Return the (x, y) coordinate for the center point of the cell that contains the specified text.  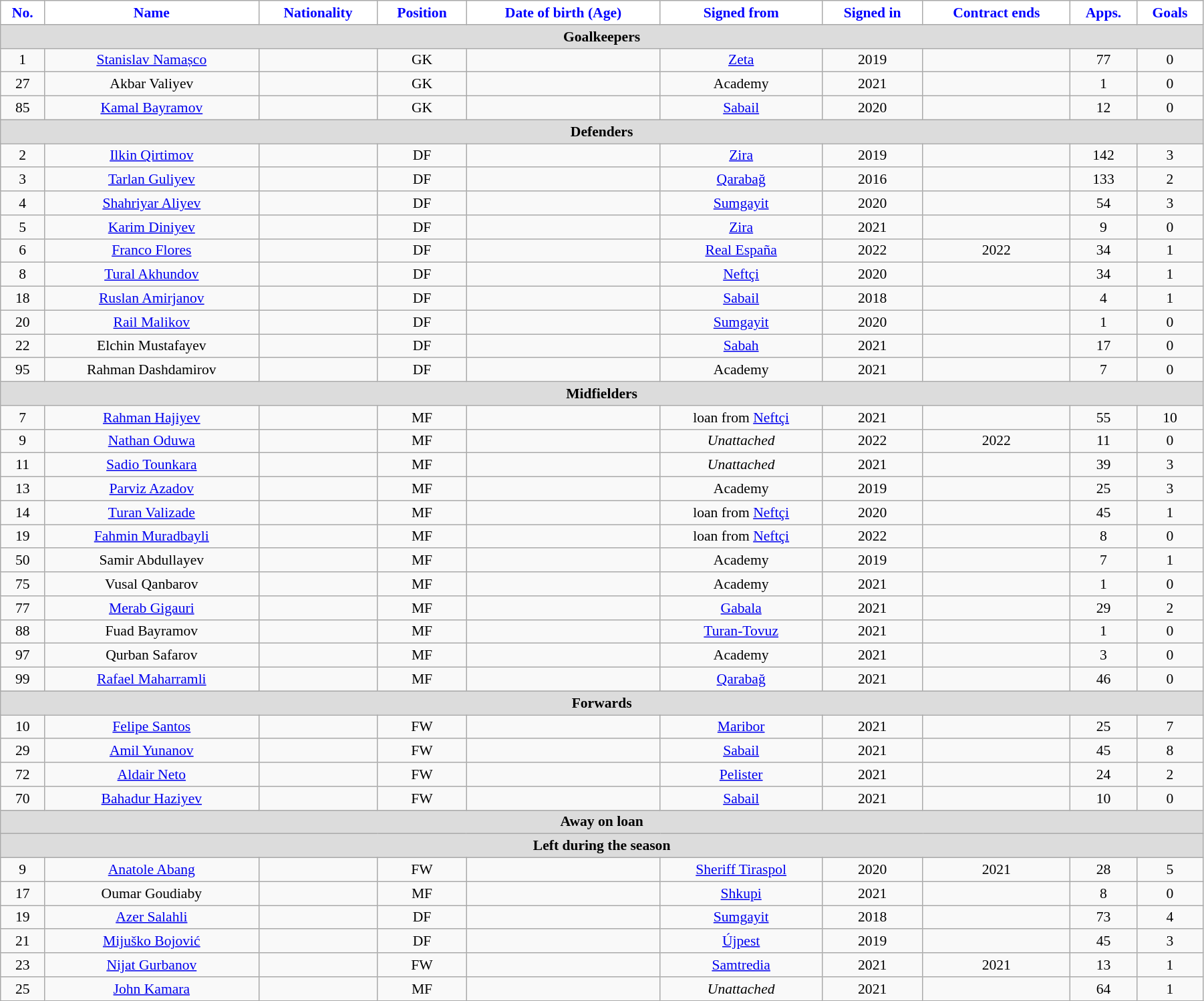
No. (23, 13)
70 (23, 799)
Tural Akhundov (152, 275)
Forwards (602, 703)
Merab Gigauri (152, 608)
18 (23, 299)
Akbar Valiyev (152, 84)
54 (1104, 203)
Amil Yunanov (152, 751)
23 (23, 965)
Rahman Hajiyev (152, 418)
55 (1104, 418)
Position (422, 13)
Turan-Tovuz (741, 631)
Gabala (741, 608)
Fuad Bayramov (152, 631)
Anatole Abang (152, 870)
Qurban Safarov (152, 656)
21 (23, 942)
133 (1104, 180)
Karim Diniyev (152, 227)
12 (1104, 108)
Sabah (741, 346)
Rafael Maharramli (152, 680)
Goalkeepers (602, 37)
Újpest (741, 942)
Ilkin Qirtimov (152, 156)
39 (1104, 465)
50 (23, 561)
Goals (1169, 13)
Signed from (741, 13)
95 (23, 370)
Ruslan Amirjanov (152, 299)
64 (1104, 989)
73 (1104, 917)
85 (23, 108)
88 (23, 631)
Rahman Dashdamirov (152, 370)
Pelister (741, 774)
Aldair Neto (152, 774)
Oumar Goudiaby (152, 893)
Defenders (602, 132)
97 (23, 656)
Franco Flores (152, 251)
28 (1104, 870)
Kamal Bayramov (152, 108)
Contract ends (996, 13)
142 (1104, 156)
Midfielders (602, 394)
Nijat Gurbanov (152, 965)
Apps. (1104, 13)
Nathan Oduwa (152, 441)
Stanislav Namașco (152, 60)
Zeta (741, 60)
Away on loan (602, 822)
Left during the season (602, 846)
Real España (741, 251)
Samir Abdullayev (152, 561)
75 (23, 584)
Samtredia (741, 965)
Elchin Mustafayev (152, 346)
Date of birth (Age) (563, 13)
2016 (873, 180)
Vusal Qanbarov (152, 584)
20 (23, 322)
Mijuško Bojović (152, 942)
22 (23, 346)
46 (1104, 680)
Nationality (318, 13)
Turan Valizade (152, 513)
14 (23, 513)
Rail Malikov (152, 322)
Signed in (873, 13)
Maribor (741, 727)
Bahadur Haziyev (152, 799)
John Kamara (152, 989)
99 (23, 680)
Azer Salahli (152, 917)
Fahmin Muradbayli (152, 537)
27 (23, 84)
Name (152, 13)
6 (23, 251)
Felipe Santos (152, 727)
24 (1104, 774)
Shahriyar Aliyev (152, 203)
Sadio Tounkara (152, 465)
Parviz Azadov (152, 489)
Shkupi (741, 893)
Tarlan Guliyev (152, 180)
72 (23, 774)
Sheriff Tiraspol (741, 870)
Neftçi (741, 275)
